Pinpoint the cell where the given text exists, returning its (X, Y) midpoint coordinate. 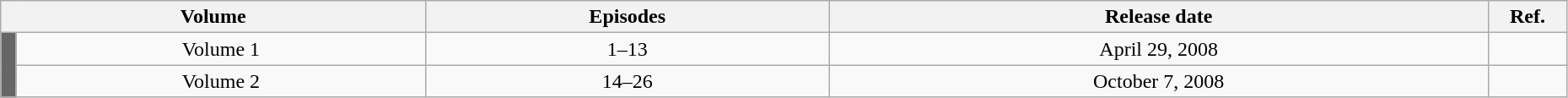
Episodes (628, 17)
Volume 1 (221, 49)
Ref. (1528, 17)
October 7, 2008 (1159, 81)
14–26 (628, 81)
1–13 (628, 49)
Volume (213, 17)
April 29, 2008 (1159, 49)
Volume 2 (221, 81)
Release date (1159, 17)
